From the cell containing the given text, extract its center point as [X, Y] coordinate. 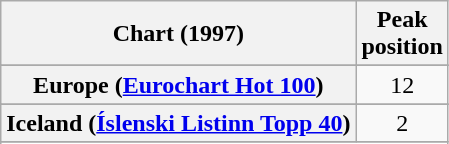
Chart (1997) [178, 34]
Europe (Eurochart Hot 100) [178, 85]
Iceland (Íslenski Listinn Topp 40) [178, 123]
2 [402, 123]
12 [402, 85]
Peakposition [402, 34]
